Identify which cell holds the provided text, then report its (x, y) central coordinate. 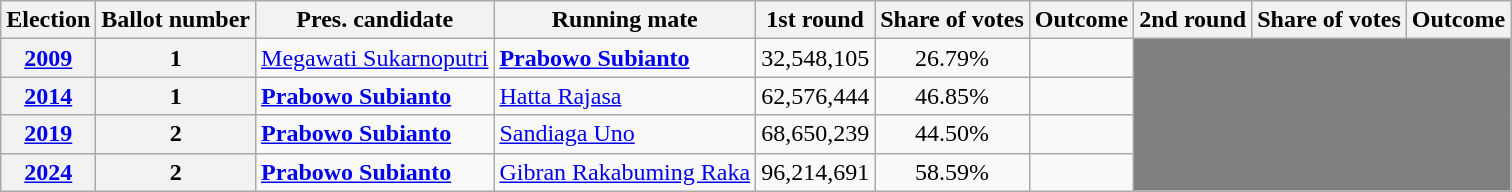
46.85% (952, 96)
Election (48, 20)
Sandiaga Uno (625, 134)
Gibran Rakabuming Raka (625, 172)
2019 (48, 134)
Pres. candidate (375, 20)
2nd round (1193, 20)
44.50% (952, 134)
Ballot number (176, 20)
2014 (48, 96)
2009 (48, 58)
Hatta Rajasa (625, 96)
58.59% (952, 172)
68,650,239 (816, 134)
Megawati Sukarnoputri (375, 58)
32,548,105 (816, 58)
96,214,691 (816, 172)
2024 (48, 172)
26.79% (952, 58)
1st round (816, 20)
Running mate (625, 20)
62,576,444 (816, 96)
